Detect which cell encompasses the target text, then output its (X, Y) center coordinate. 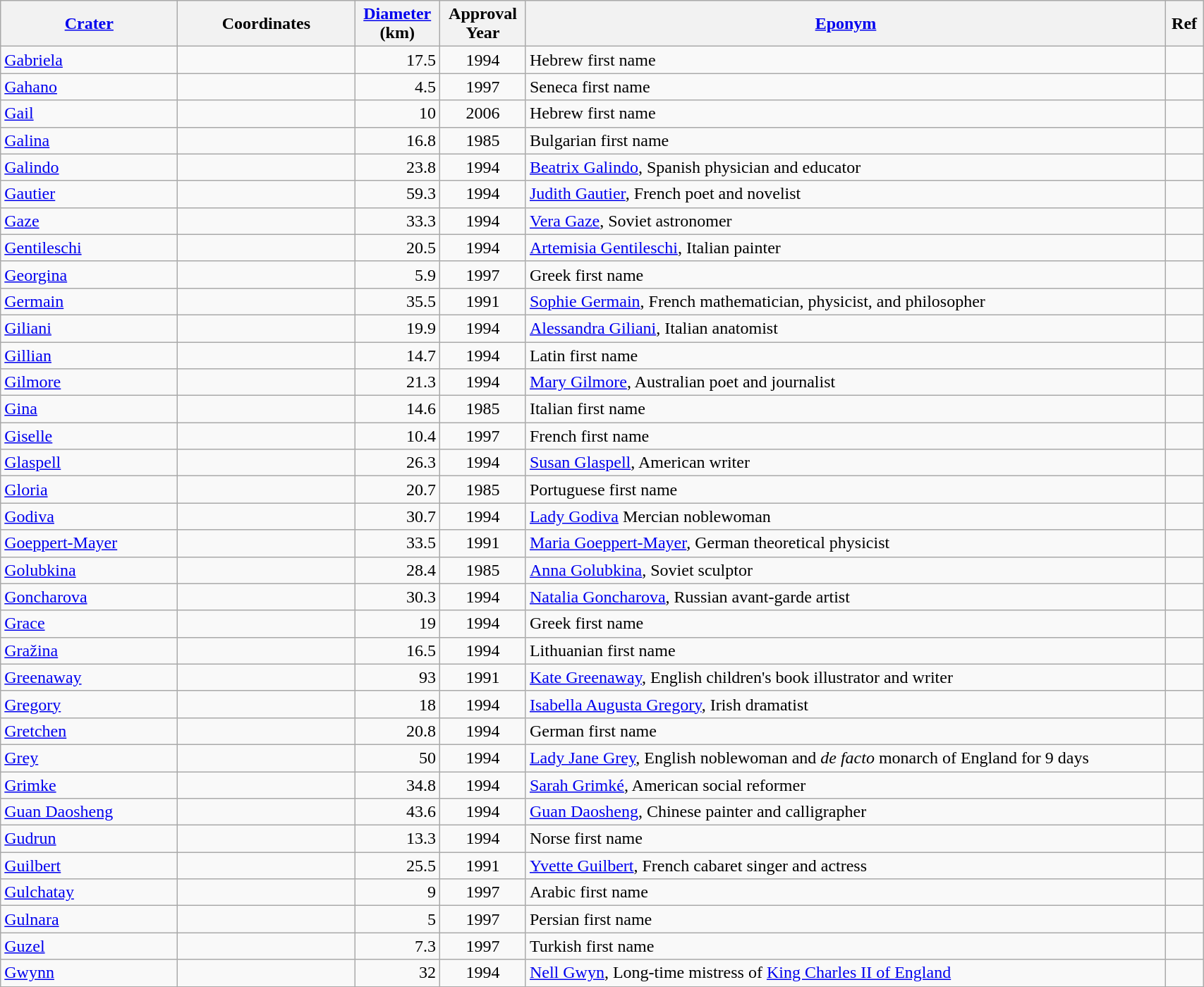
Georgina (89, 274)
9 (398, 892)
Seneca first name (845, 87)
Alessandra Giliani, Italian anatomist (845, 328)
Lithuanian first name (845, 650)
Gautier (89, 194)
Gloria (89, 490)
Italian first name (845, 409)
ApprovalYear (483, 24)
2006 (483, 114)
Latin first name (845, 355)
10 (398, 114)
Eponym (845, 24)
Isabella Augusta Gregory, Irish dramatist (845, 704)
43.6 (398, 812)
Grimke (89, 785)
Guilbert (89, 866)
25.5 (398, 866)
5.9 (398, 274)
21.3 (398, 382)
30.7 (398, 516)
Glaspell (89, 463)
Persian first name (845, 919)
Goncharova (89, 597)
Mary Gilmore, Australian poet and journalist (845, 382)
Grace (89, 624)
Sophie Germain, French mathematician, physicist, and philosopher (845, 301)
Galindo (89, 167)
Turkish first name (845, 946)
Gražina (89, 650)
Goeppert-Mayer (89, 543)
33.5 (398, 543)
4.5 (398, 87)
German first name (845, 731)
Giliani (89, 328)
14.6 (398, 409)
14.7 (398, 355)
17.5 (398, 60)
Gregory (89, 704)
10.4 (398, 436)
19.9 (398, 328)
20.5 (398, 248)
32 (398, 973)
19 (398, 624)
18 (398, 704)
Vera Gaze, Soviet astronomer (845, 221)
Gina (89, 409)
13.3 (398, 839)
Gretchen (89, 731)
Lady Jane Grey, English noblewoman and de facto monarch of England for 9 days (845, 758)
Crater (89, 24)
30.3 (398, 597)
Gabriela (89, 60)
Susan Glaspell, American writer (845, 463)
Maria Goeppert-Mayer, German theoretical physicist (845, 543)
5 (398, 919)
Gail (89, 114)
50 (398, 758)
Gulnara (89, 919)
Germain (89, 301)
Guan Daosheng, Chinese painter and calligrapher (845, 812)
Giselle (89, 436)
Anna Golubkina, Soviet sculptor (845, 570)
Galina (89, 140)
Sarah Grimké, American social reformer (845, 785)
Beatrix Galindo, Spanish physician and educator (845, 167)
20.7 (398, 490)
59.3 (398, 194)
23.8 (398, 167)
Lady Godiva Mercian noblewoman (845, 516)
Nell Gwyn, Long-time mistress of King Charles II of England (845, 973)
Arabic first name (845, 892)
Guan Daosheng (89, 812)
Diameter(km) (398, 24)
Yvette Guilbert, French cabaret singer and actress (845, 866)
Gulchatay (89, 892)
33.3 (398, 221)
Portuguese first name (845, 490)
Godiva (89, 516)
Golubkina (89, 570)
Gilmore (89, 382)
Gahano (89, 87)
20.8 (398, 731)
French first name (845, 436)
Artemisia Gentileschi, Italian painter (845, 248)
35.5 (398, 301)
Grey (89, 758)
Norse first name (845, 839)
Gudrun (89, 839)
Gentileschi (89, 248)
28.4 (398, 570)
Gwynn (89, 973)
Natalia Goncharova, Russian avant-garde artist (845, 597)
Gillian (89, 355)
16.5 (398, 650)
Bulgarian first name (845, 140)
34.8 (398, 785)
26.3 (398, 463)
Gaze (89, 221)
7.3 (398, 946)
Greenaway (89, 677)
93 (398, 677)
Kate Greenaway, English children's book illustrator and writer (845, 677)
Judith Gautier, French poet and novelist (845, 194)
Guzel (89, 946)
16.8 (398, 140)
Ref (1185, 24)
Coordinates (267, 24)
